Determine the [X, Y] coordinate at the center of the cell enclosing the given text.  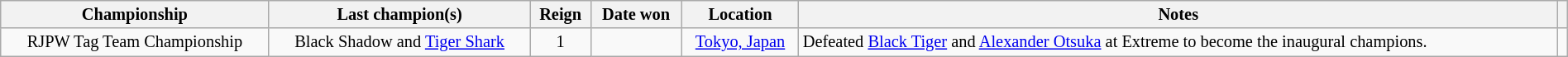
Championship [135, 14]
Black Shadow and Tiger Shark [399, 42]
1 [561, 42]
Date won [636, 14]
RJPW Tag Team Championship [135, 42]
Notes [1178, 14]
Location [740, 14]
Last champion(s) [399, 14]
Tokyo, Japan [740, 42]
Defeated Black Tiger and Alexander Otsuka at Extreme to become the inaugural champions. [1178, 42]
Reign [561, 14]
